Pinpoint the cell where the given text exists, returning its [x, y] midpoint coordinate. 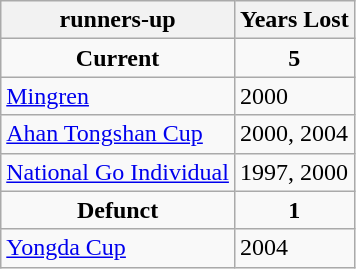
1 [294, 210]
Defunct [118, 210]
2000, 2004 [294, 134]
1997, 2000 [294, 172]
Ahan Tongshan Cup [118, 134]
runners-up [118, 20]
2000 [294, 96]
2004 [294, 248]
Mingren [118, 96]
National Go Individual [118, 172]
Years Lost [294, 20]
Yongda Cup [118, 248]
5 [294, 58]
Current [118, 58]
